Locate the cell with the specified text and output its (x, y) center coordinate. 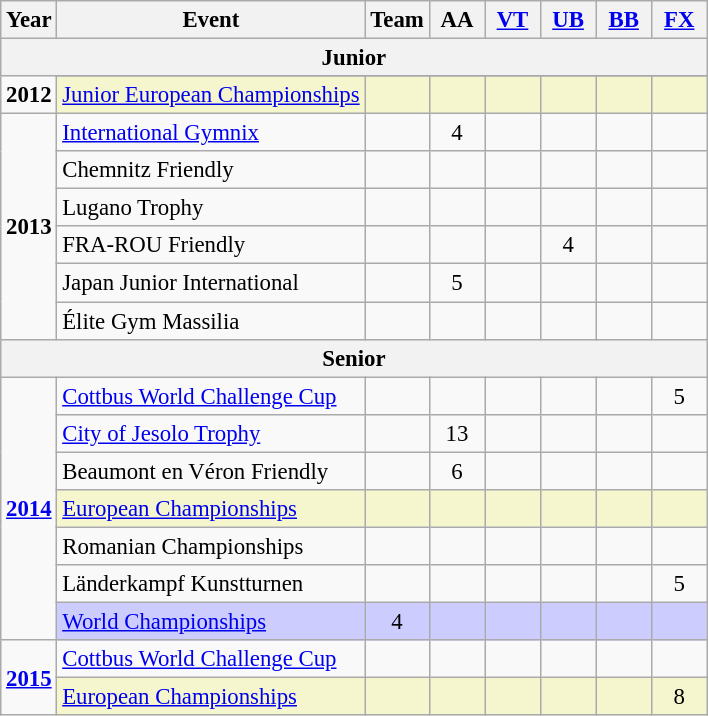
Länderkampf Kunstturnen (211, 584)
Junior European Championships (211, 95)
BB (624, 20)
6 (457, 471)
2012 (29, 95)
Team (397, 20)
2015 (29, 678)
13 (457, 433)
World Championships (211, 621)
2014 (29, 508)
AA (457, 20)
Year (29, 20)
Chemnitz Friendly (211, 170)
Senior (354, 358)
VT (513, 20)
Romanian Championships (211, 546)
Event (211, 20)
FRA-ROU Friendly (211, 245)
City of Jesolo Trophy (211, 433)
FX (679, 20)
UB (568, 20)
International Gymnix (211, 133)
2013 (29, 227)
Junior (354, 58)
Japan Junior International (211, 283)
Beaumont en Véron Friendly (211, 471)
Élite Gym Massilia (211, 321)
Lugano Trophy (211, 208)
8 (679, 697)
